Return [x, y] of the center of cell containing provided text 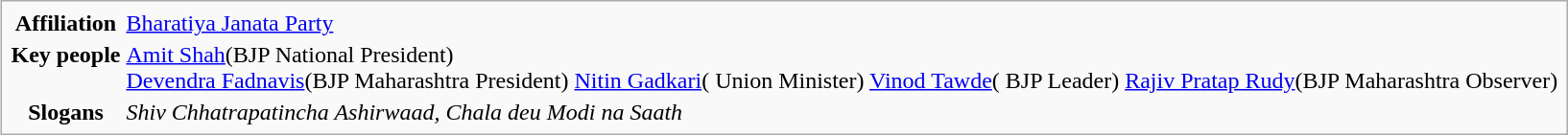
Shiv Chhatrapatincha Ashirwaad, Chala deu Modi na Saath [843, 112]
Bharatiya Janata Party [843, 23]
Key people [65, 67]
Affiliation [65, 23]
Slogans [65, 112]
